Identify which cell holds the provided text, then report its [x, y] central coordinate. 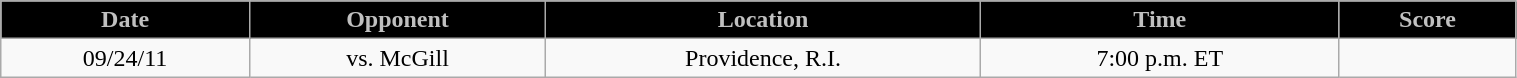
Providence, R.I. [764, 58]
09/24/11 [126, 58]
Score [1428, 20]
vs. McGill [397, 58]
Time [1160, 20]
Date [126, 20]
Location [764, 20]
Opponent [397, 20]
7:00 p.m. ET [1160, 58]
